Detect which cell encompasses the target text, then output its [x, y] center coordinate. 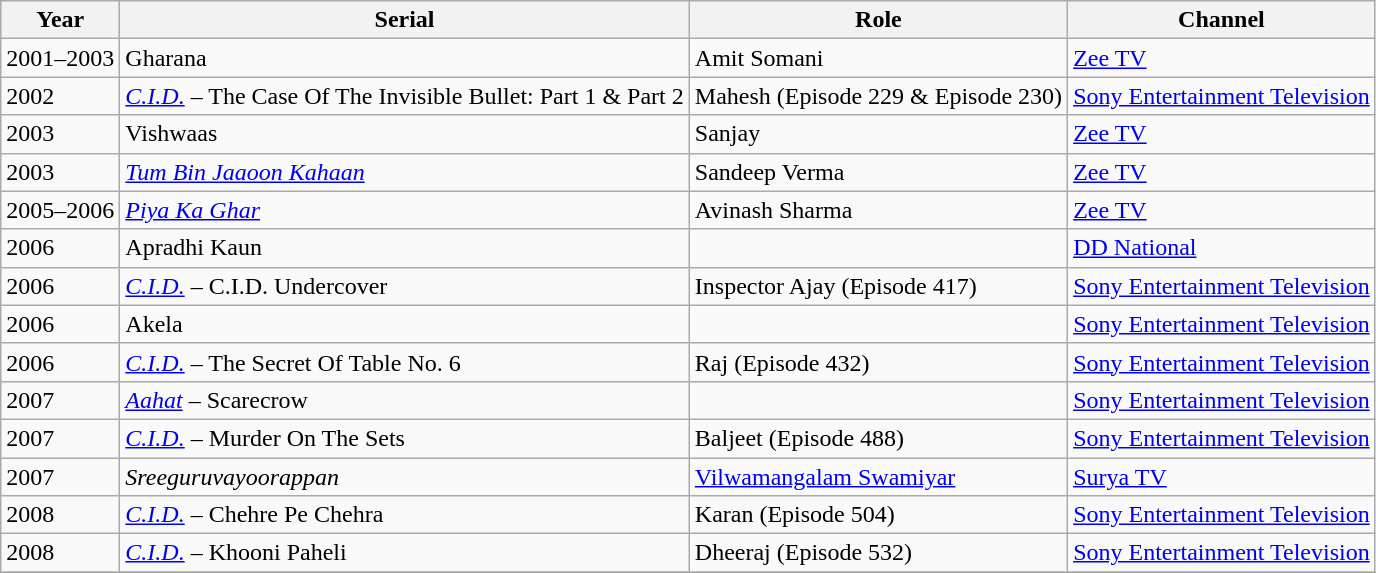
C.I.D. – C.I.D. Undercover [404, 286]
Sandeep Verma [878, 172]
2001–2003 [60, 58]
Mahesh (Episode 229 & Episode 230) [878, 96]
Amit Somani [878, 58]
Apradhi Kaun [404, 248]
2005–2006 [60, 210]
C.I.D. – Khooni Paheli [404, 553]
Year [60, 20]
Avinash Sharma [878, 210]
Vilwamangalam Swamiyar [878, 477]
Channel [1222, 20]
DD National [1222, 248]
Serial [404, 20]
Sreeguruvayoorappan [404, 477]
Gharana [404, 58]
Vishwaas [404, 134]
Dheeraj (Episode 532) [878, 553]
Baljeet (Episode 488) [878, 438]
Inspector Ajay (Episode 417) [878, 286]
Tum Bin Jaaoon Kahaan [404, 172]
Akela [404, 324]
C.I.D. – Chehre Pe Chehra [404, 515]
2002 [60, 96]
C.I.D. – Murder On The Sets [404, 438]
C.I.D. – The Case Of The Invisible Bullet: Part 1 & Part 2 [404, 96]
C.I.D. – The Secret Of Table No. 6 [404, 362]
Karan (Episode 504) [878, 515]
Raj (Episode 432) [878, 362]
Aahat – Scarecrow [404, 400]
Sanjay [878, 134]
Surya TV [1222, 477]
Piya Ka Ghar [404, 210]
Role [878, 20]
